Detect which cell encompasses the target text, then output its [x, y] center coordinate. 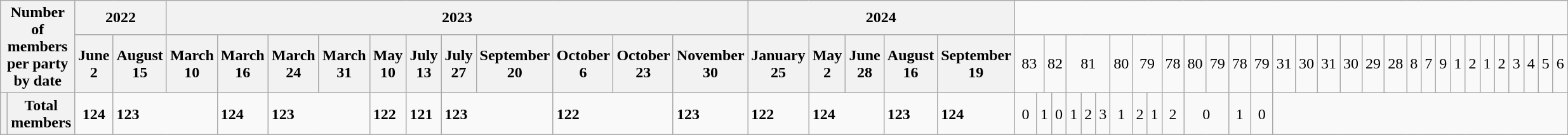
October 23 [644, 64]
Total members [41, 114]
4 [1531, 64]
9 [1444, 64]
May 2 [827, 64]
121 [424, 114]
7 [1428, 64]
July 13 [424, 64]
June 2 [94, 64]
5 [1545, 64]
October 6 [583, 64]
8 [1414, 64]
2023 [457, 18]
June 28 [865, 64]
29 [1374, 64]
28 [1395, 64]
August 15 [140, 64]
83 [1030, 64]
September 19 [976, 64]
March 10 [192, 64]
6 [1560, 64]
September 20 [514, 64]
July 27 [458, 64]
May 10 [388, 64]
January 25 [778, 64]
2024 [881, 18]
Number of membersper party by date [38, 47]
November 30 [710, 64]
2022 [121, 18]
81 [1088, 64]
August 16 [910, 64]
82 [1055, 64]
March 24 [293, 64]
March 31 [344, 64]
March 16 [243, 64]
